For the text-containing cell, return its midpoint in (x, y) coordinate format. 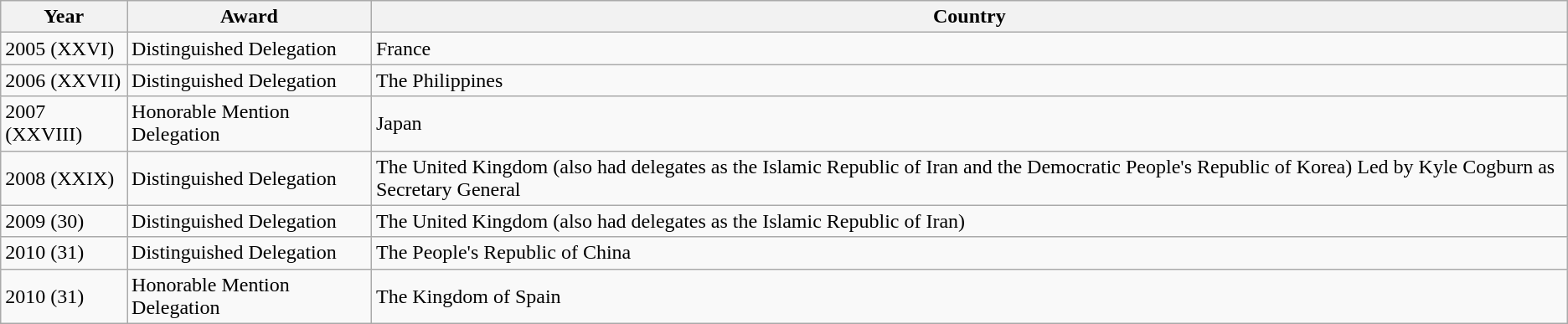
The Philippines (969, 80)
The United Kingdom (also had delegates as the Islamic Republic of Iran) (969, 221)
2005 (XXVI) (64, 49)
Country (969, 17)
France (969, 49)
Japan (969, 124)
The People's Republic of China (969, 253)
2008 (XXIX) (64, 177)
Year (64, 17)
Award (250, 17)
The Kingdom of Spain (969, 296)
2006 (XXVII) (64, 80)
2009 (30) (64, 221)
2007 (XXVIII) (64, 124)
